From the cell containing the given text, extract its center point as [X, Y] coordinate. 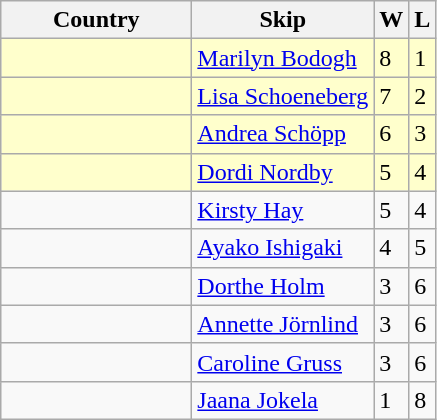
Annette Jörnlind [283, 324]
Caroline Gruss [283, 362]
Marilyn Bodogh [283, 58]
Andrea Schöpp [283, 134]
Dorthe Holm [283, 286]
Kirsty Hay [283, 210]
L [422, 20]
Jaana Jokela [283, 400]
Dordi Nordby [283, 172]
Lisa Schoeneberg [283, 96]
Ayako Ishigaki [283, 248]
Country [96, 20]
W [392, 20]
Skip [283, 20]
7 [392, 96]
2 [422, 96]
